Return the (x, y) coordinate for the center point of the cell that contains the specified text.  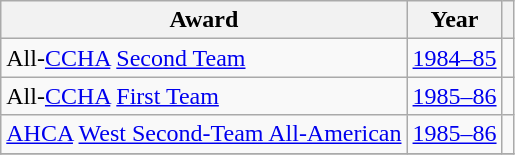
Year (454, 20)
1984–85 (454, 58)
All-CCHA First Team (204, 96)
All-CCHA Second Team (204, 58)
Award (204, 20)
AHCA West Second-Team All-American (204, 134)
